Determine the [x, y] coordinate at the center of the cell enclosing the given text.  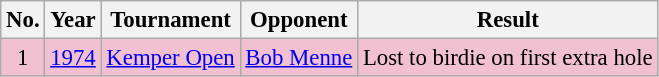
Kemper Open [170, 58]
1974 [73, 58]
No. [23, 20]
Lost to birdie on first extra hole [508, 58]
Result [508, 20]
Tournament [170, 20]
Opponent [299, 20]
1 [23, 58]
Year [73, 20]
Bob Menne [299, 58]
